Return [x, y] of the center of cell containing provided text 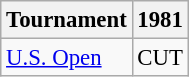
U.S. Open [66, 58]
1981 [160, 20]
CUT [160, 58]
Tournament [66, 20]
